Search for the cell housing the specified text and yield its (x, y) center coordinate. 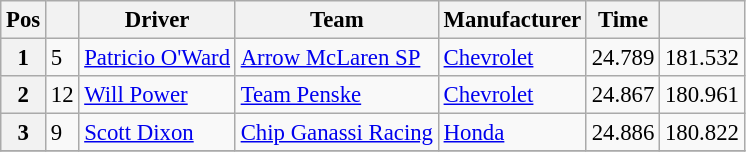
24.886 (622, 133)
9 (62, 133)
2 (24, 95)
24.867 (622, 95)
Chip Ganassi Racing (336, 133)
Will Power (157, 95)
Team Penske (336, 95)
1 (24, 58)
Patricio O'Ward (157, 58)
180.961 (702, 95)
Pos (24, 20)
Honda (512, 133)
Manufacturer (512, 20)
3 (24, 133)
180.822 (702, 133)
Arrow McLaren SP (336, 58)
Team (336, 20)
Scott Dixon (157, 133)
181.532 (702, 58)
Time (622, 20)
24.789 (622, 58)
Driver (157, 20)
5 (62, 58)
12 (62, 95)
